Provide the [X, Y] coordinate of the cell's center where the given text is located.  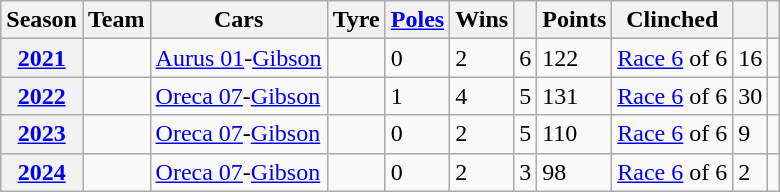
Season [42, 20]
Tyre [356, 20]
6 [526, 58]
9 [750, 134]
131 [574, 96]
122 [574, 58]
98 [574, 172]
110 [574, 134]
4 [482, 96]
30 [750, 96]
Aurus 01-Gibson [238, 58]
2021 [42, 58]
16 [750, 58]
Clinched [672, 20]
Cars [238, 20]
Wins [482, 20]
1 [417, 96]
Points [574, 20]
Poles [417, 20]
3 [526, 172]
Team [116, 20]
2022 [42, 96]
2024 [42, 172]
2023 [42, 134]
